Find where the given text appears and provide that cell's center as (x, y) coordinate. 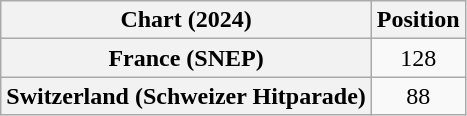
88 (418, 96)
128 (418, 58)
Position (418, 20)
France (SNEP) (186, 58)
Chart (2024) (186, 20)
Switzerland (Schweizer Hitparade) (186, 96)
